Capture the cell that displays the provided text and extract its (X, Y) central coordinate. 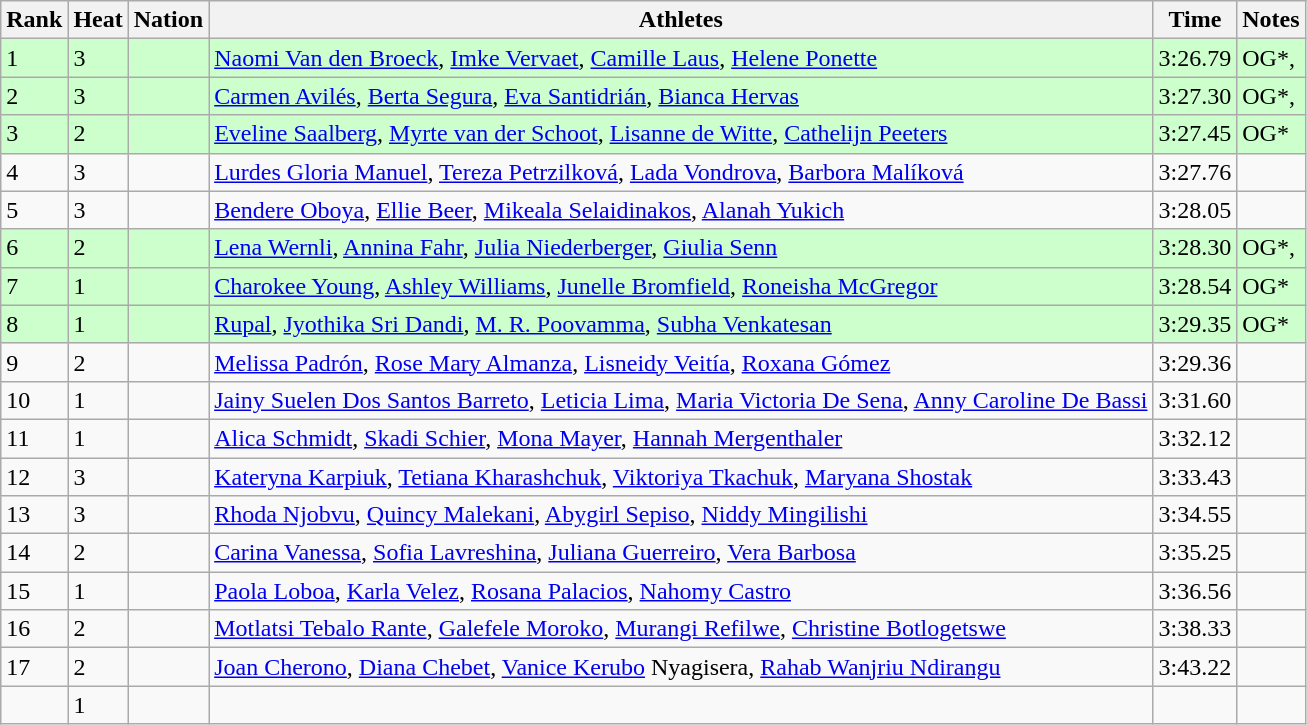
12 (34, 477)
11 (34, 438)
Bendere Oboya, Ellie Beer, Mikeala Selaidinakos, Alanah Yukich (681, 210)
Melissa Padrón, Rose Mary Almanza, Lisneidy Veitía, Roxana Gómez (681, 362)
Eveline Saalberg, Myrte van der Schoot, Lisanne de Witte, Cathelijn Peeters (681, 134)
3:26.79 (1195, 58)
Lurdes Gloria Manuel, Tereza Petrzilková, Lada Vondrova, Barbora Malíková (681, 172)
13 (34, 515)
3:28.05 (1195, 210)
3:28.54 (1195, 286)
3:27.30 (1195, 96)
17 (34, 667)
Kateryna Karpiuk, Tetiana Kharashchuk, Viktoriya Tkachuk, Maryana Shostak (681, 477)
Charokee Young, Ashley Williams, Junelle Bromfield, Roneisha McGregor (681, 286)
Heat (98, 20)
10 (34, 400)
6 (34, 248)
3:33.43 (1195, 477)
16 (34, 629)
4 (34, 172)
Carmen Avilés, Berta Segura, Eva Santidrián, Bianca Hervas (681, 96)
3:32.12 (1195, 438)
9 (34, 362)
15 (34, 591)
8 (34, 324)
14 (34, 553)
Rhoda Njobvu, Quincy Malekani, Abygirl Sepiso, Niddy Mingilishi (681, 515)
3:38.33 (1195, 629)
3:27.45 (1195, 134)
7 (34, 286)
3:29.35 (1195, 324)
3:28.30 (1195, 248)
3:29.36 (1195, 362)
Alica Schmidt, Skadi Schier, Mona Mayer, Hannah Mergenthaler (681, 438)
Carina Vanessa, Sofia Lavreshina, Juliana Guerreiro, Vera Barbosa (681, 553)
Joan Cherono, Diana Chebet, Vanice Kerubo Nyagisera, Rahab Wanjriu Ndirangu (681, 667)
3:31.60 (1195, 400)
Time (1195, 20)
3:35.25 (1195, 553)
Athletes (681, 20)
Rank (34, 20)
Notes (1271, 20)
3:43.22 (1195, 667)
Paola Loboa, Karla Velez, Rosana Palacios, Nahomy Castro (681, 591)
Motlatsi Tebalo Rante, Galefele Moroko, Murangi Refilwe, Christine Botlogetswe (681, 629)
3:36.56 (1195, 591)
Jainy Suelen Dos Santos Barreto, Leticia Lima, Maria Victoria De Sena, Anny Caroline De Bassi (681, 400)
3:34.55 (1195, 515)
3:27.76 (1195, 172)
Lena Wernli, Annina Fahr, Julia Niederberger, Giulia Senn (681, 248)
Naomi Van den Broeck, Imke Vervaet, Camille Laus, Helene Ponette (681, 58)
Nation (168, 20)
5 (34, 210)
Rupal, Jyothika Sri Dandi, M. R. Poovamma, Subha Venkatesan (681, 324)
